Find where the given text appears and provide that cell's center as [x, y] coordinate. 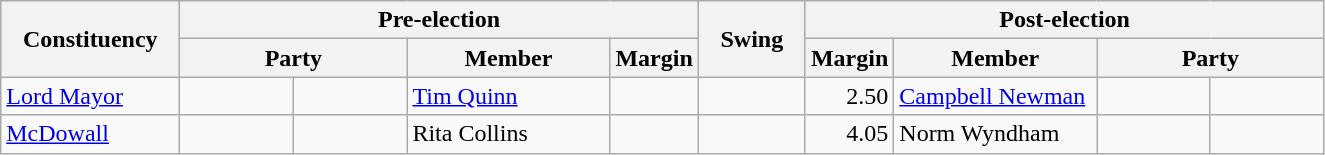
Pre-election [440, 20]
Constituency [90, 39]
Rita Collins [508, 134]
Campbell Newman [996, 96]
McDowall [90, 134]
4.05 [849, 134]
Tim Quinn [508, 96]
Lord Mayor [90, 96]
Norm Wyndham [996, 134]
Post-election [1064, 20]
Swing [752, 39]
2.50 [849, 96]
